Scan for the cell matching the given text and deliver its (x, y) coordinate at center. 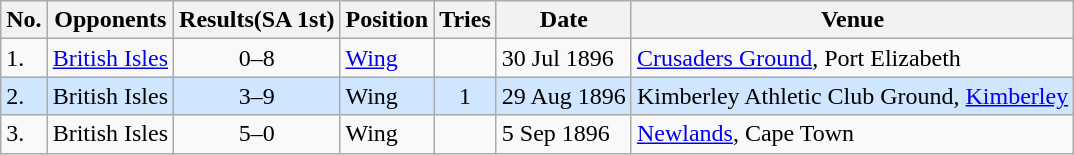
1. (24, 58)
Newlands, Cape Town (852, 134)
Date (564, 20)
Crusaders Ground, Port Elizabeth (852, 58)
0–8 (257, 58)
5 Sep 1896 (564, 134)
No. (24, 20)
Kimberley Athletic Club Ground, Kimberley (852, 96)
Results(SA 1st) (257, 20)
5–0 (257, 134)
Position (387, 20)
3–9 (257, 96)
Tries (466, 20)
Opponents (110, 20)
3. (24, 134)
2. (24, 96)
1 (466, 96)
29 Aug 1896 (564, 96)
Venue (852, 20)
30 Jul 1896 (564, 58)
